Extract the [X, Y] coordinate from the center of the cell holding the provided text.  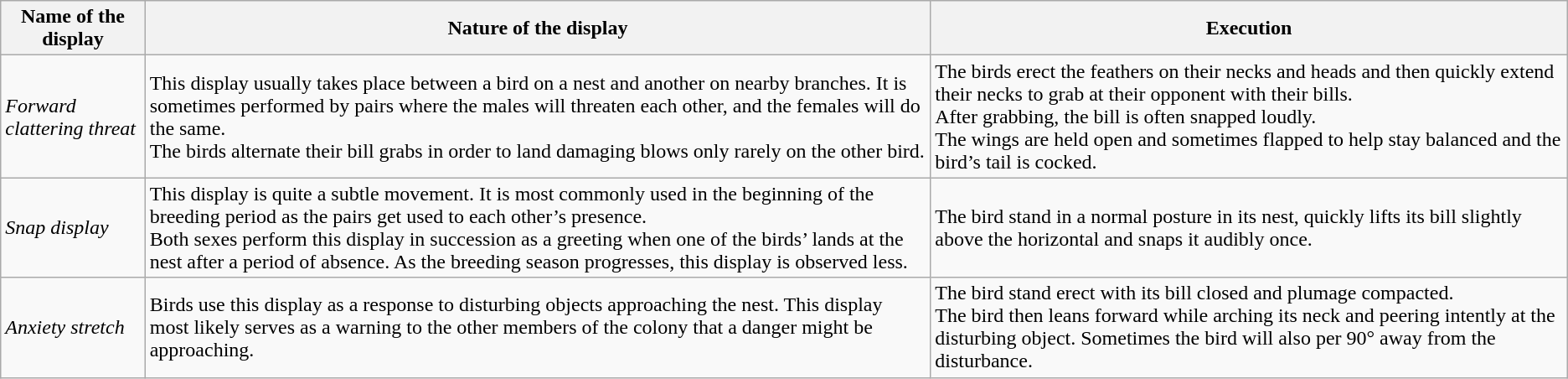
Anxiety stretch [73, 327]
Snap display [73, 228]
Name of the display [73, 29]
Forward clattering threat [73, 117]
The bird stand in a normal posture in its nest, quickly lifts its bill slightly above the horizontal and snaps it audibly once. [1250, 228]
Execution [1250, 29]
Nature of the display [538, 29]
